Return [x, y] of the center of cell containing provided text 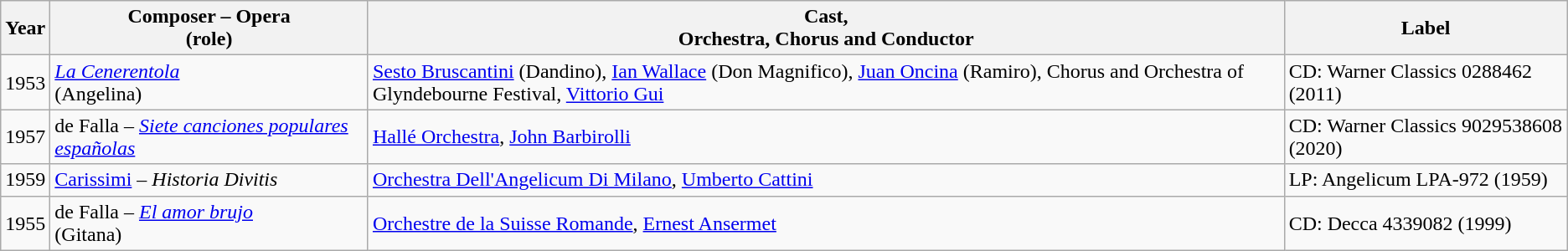
1955 [25, 223]
LP: Angelicum LPA-972 (1959) [1426, 180]
La Cenerentola (Angelina) [209, 82]
de Falla – Siete canciones populares españolas [209, 137]
1953 [25, 82]
Year [25, 28]
CD: Decca 4339082 (1999) [1426, 223]
1959 [25, 180]
CD: Warner Classics 9029538608 (2020) [1426, 137]
Label [1426, 28]
Orchestre de la Suisse Romande, Ernest Ansermet [826, 223]
Composer – Opera (role) [209, 28]
Cast, Orchestra, Chorus and Conductor [826, 28]
Carissimi – Historia Divitis [209, 180]
Orchestra Dell'Angelicum Di Milano, Umberto Cattini [826, 180]
Sesto Bruscantini (Dandino), Ian Wallace (Don Magnifico), Juan Oncina (Ramiro), Chorus and Orchestra of Glyndebourne Festival, Vittorio Gui [826, 82]
Hallé Orchestra, John Barbirolli [826, 137]
CD: Warner Classics 0288462 (2011) [1426, 82]
1957 [25, 137]
de Falla – El amor brujo(Gitana) [209, 223]
